Identify which cell holds the provided text, then report its (X, Y) central coordinate. 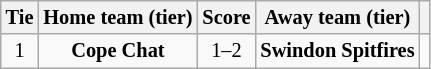
Cope Chat (118, 51)
Swindon Spitfires (337, 51)
Away team (tier) (337, 17)
Home team (tier) (118, 17)
1 (20, 51)
Score (226, 17)
1–2 (226, 51)
Tie (20, 17)
